Extract the (X, Y) coordinate from the center of the cell holding the provided text.  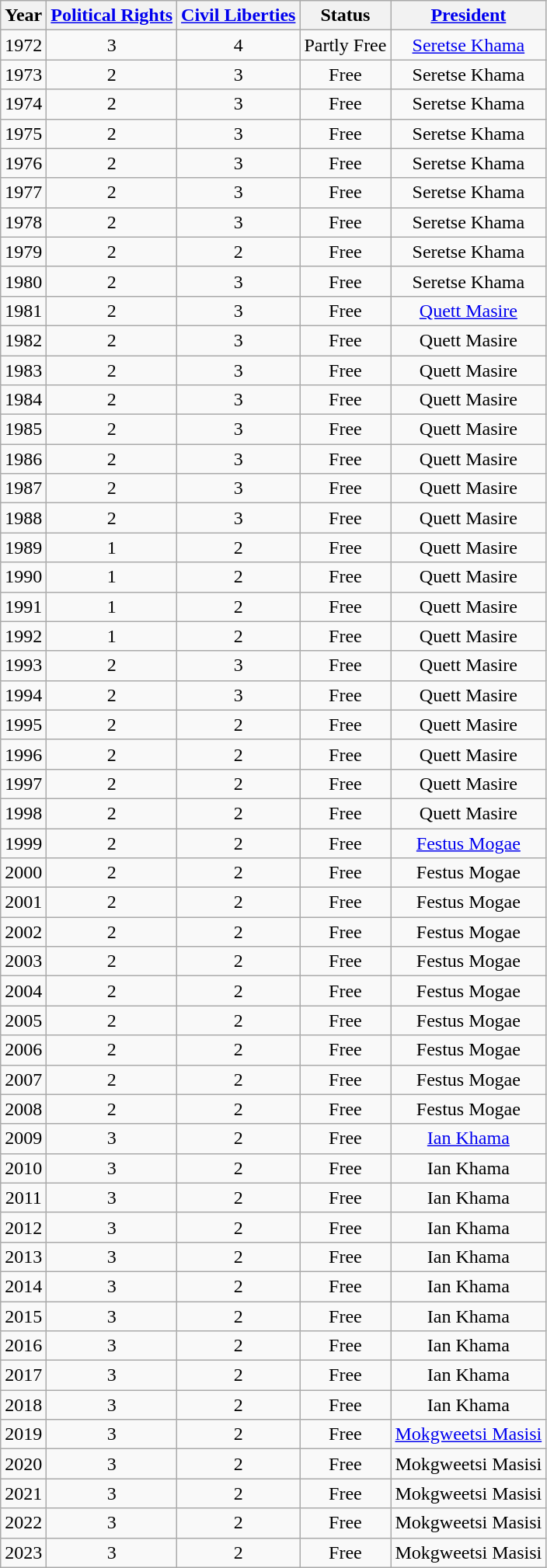
1987 (23, 488)
1993 (23, 666)
1992 (23, 636)
1981 (23, 311)
2004 (23, 991)
2008 (23, 1109)
2013 (23, 1257)
1999 (23, 843)
Political Rights (112, 16)
2000 (23, 873)
2005 (23, 1020)
2023 (23, 1552)
1991 (23, 607)
2020 (23, 1464)
2001 (23, 902)
1998 (23, 813)
2003 (23, 961)
2007 (23, 1080)
1997 (23, 784)
2010 (23, 1168)
1980 (23, 281)
Status (345, 16)
1979 (23, 252)
1995 (23, 725)
1976 (23, 163)
2006 (23, 1050)
President (469, 16)
2021 (23, 1493)
2016 (23, 1346)
1986 (23, 459)
1975 (23, 134)
Civil Liberties (239, 16)
1982 (23, 340)
1994 (23, 695)
4 (239, 45)
2011 (23, 1198)
1984 (23, 400)
2009 (23, 1139)
1983 (23, 370)
2018 (23, 1405)
1988 (23, 518)
1978 (23, 222)
2012 (23, 1227)
Year (23, 16)
1996 (23, 754)
2014 (23, 1286)
1973 (23, 75)
Partly Free (345, 45)
2017 (23, 1375)
2019 (23, 1434)
2022 (23, 1523)
1972 (23, 45)
1977 (23, 193)
2015 (23, 1316)
2002 (23, 932)
1989 (23, 548)
1985 (23, 429)
1974 (23, 104)
1990 (23, 577)
